Return (X, Y) of the center of cell containing provided text 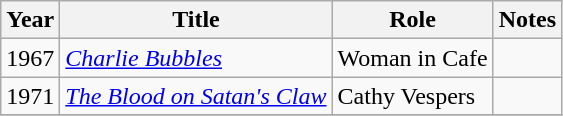
Cathy Vespers (412, 96)
Role (412, 20)
Title (196, 20)
Notes (527, 20)
Charlie Bubbles (196, 58)
Year (30, 20)
The Blood on Satan's Claw (196, 96)
1971 (30, 96)
Woman in Cafe (412, 58)
1967 (30, 58)
